Extract the [X, Y] coordinate from the center of the cell holding the provided text.  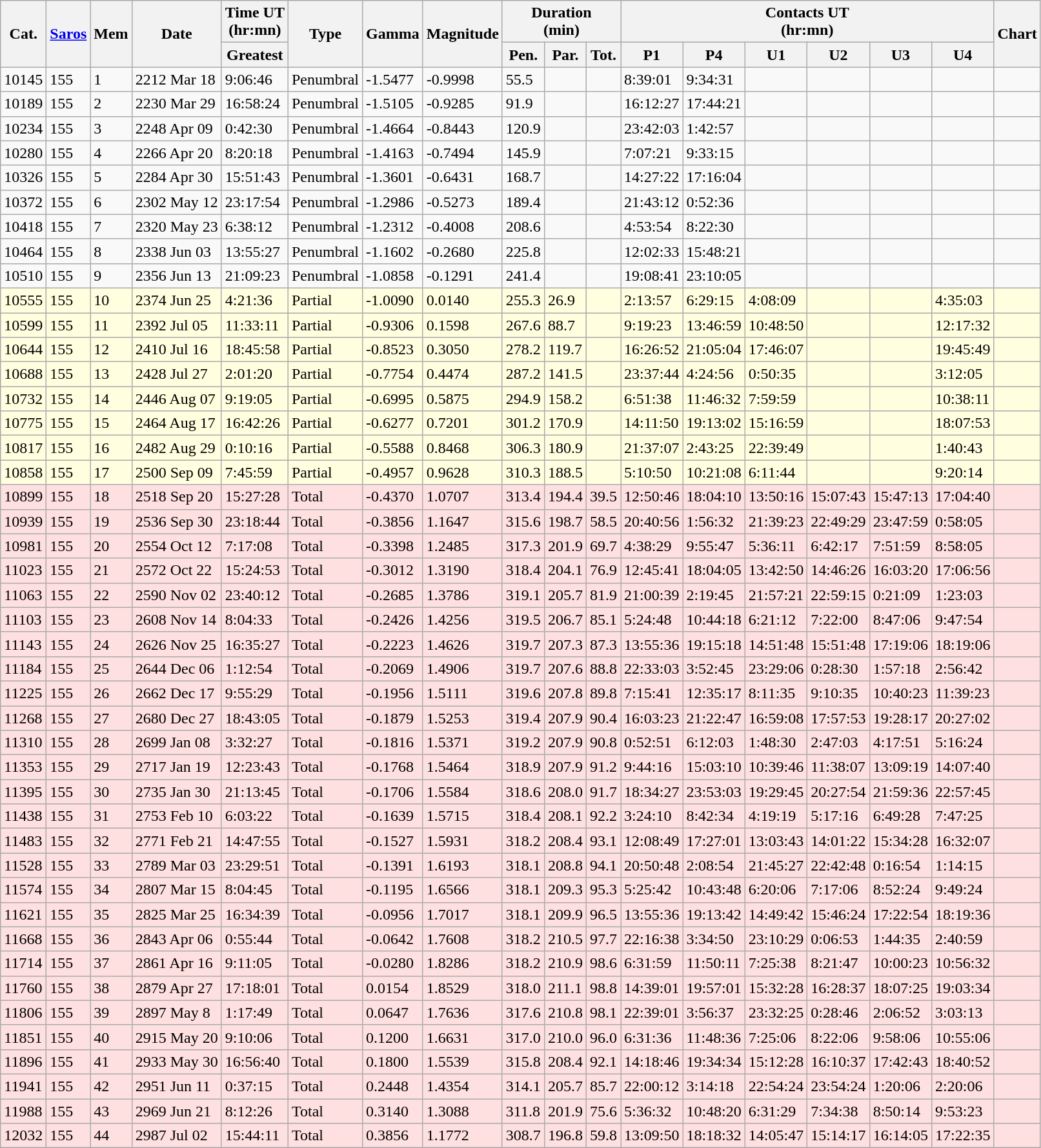
6:12:03 [714, 743]
11528 [23, 865]
317.0 [523, 1037]
11268 [23, 718]
-0.1639 [393, 816]
11:50:11 [714, 963]
311.8 [523, 1111]
11:39:23 [963, 693]
2843 Apr 06 [177, 939]
14:27:22 [652, 177]
1:42:57 [714, 128]
16:14:05 [900, 1136]
17:04:40 [963, 497]
69.7 [603, 546]
313.4 [523, 497]
18:19:06 [963, 644]
Greatest [254, 55]
4 [111, 153]
319.4 [523, 718]
-0.3012 [393, 570]
2933 May 30 [177, 1062]
2230 Mar 29 [177, 104]
18:34:27 [652, 792]
15:24:53 [254, 570]
11395 [23, 792]
1.2485 [462, 546]
210.9 [565, 963]
-0.9306 [393, 325]
8:12:26 [254, 1111]
15:44:11 [254, 1136]
10418 [23, 227]
19:08:41 [652, 276]
314.1 [523, 1086]
18:07:25 [900, 988]
-0.4957 [393, 472]
21:00:39 [652, 595]
196.8 [565, 1136]
0:28:30 [838, 669]
13:46:59 [714, 325]
17:16:04 [714, 177]
4:08:09 [776, 300]
Contacts UT(hr:mn) [807, 22]
17:42:43 [900, 1062]
15:51:48 [838, 644]
119.7 [565, 350]
6:49:28 [900, 816]
6:31:29 [776, 1111]
18:18:32 [714, 1136]
2771 Feb 21 [177, 841]
4:38:29 [652, 546]
198.7 [565, 521]
23:10:05 [714, 276]
25 [111, 669]
15:16:59 [776, 423]
319.5 [523, 619]
37 [111, 963]
225.8 [523, 251]
1:20:06 [900, 1086]
1.1647 [462, 521]
2:20:06 [963, 1086]
98.6 [603, 963]
1.5111 [462, 693]
170.9 [565, 423]
9 [111, 276]
2:13:57 [652, 300]
23:32:25 [776, 1012]
10:43:48 [714, 890]
39 [111, 1012]
6:29:15 [714, 300]
P4 [714, 55]
-0.6431 [462, 177]
Pen. [523, 55]
22:57:45 [963, 792]
-0.9998 [462, 79]
20:27:02 [963, 718]
208.6 [523, 227]
11063 [23, 595]
11353 [23, 767]
1:40:43 [963, 448]
319.2 [523, 743]
9:55:47 [714, 546]
15:48:21 [714, 251]
0.3050 [462, 350]
11023 [23, 570]
6:38:12 [254, 227]
27 [111, 718]
2428 Jul 27 [177, 374]
2:43:25 [714, 448]
158.2 [565, 399]
1.7608 [462, 939]
23:47:59 [900, 521]
9:44:16 [652, 767]
Par. [565, 55]
21:22:47 [714, 718]
209.3 [565, 890]
23:29:51 [254, 865]
P1 [652, 55]
1.6631 [462, 1037]
29 [111, 767]
0:52:51 [652, 743]
10326 [23, 177]
0:42:30 [254, 128]
-0.5588 [393, 448]
14:01:22 [838, 841]
8:04:33 [254, 619]
8:58:05 [963, 546]
7:07:21 [652, 153]
20:27:54 [838, 792]
1:56:32 [714, 521]
4:53:54 [652, 227]
2356 Jun 13 [177, 276]
1.5253 [462, 718]
11941 [23, 1086]
2861 Apr 16 [177, 963]
-0.1879 [393, 718]
18:19:36 [963, 914]
13:03:43 [776, 841]
-0.2680 [462, 251]
16:58:24 [254, 104]
40 [111, 1037]
3:14:18 [714, 1086]
2212 Mar 18 [177, 79]
207.3 [565, 644]
2:56:42 [963, 669]
16:56:40 [254, 1062]
2807 Mar 15 [177, 890]
10464 [23, 251]
-0.7754 [393, 374]
9:19:05 [254, 399]
18 [111, 497]
16:34:39 [254, 914]
2464 Aug 17 [177, 423]
18:07:53 [963, 423]
12:23:43 [254, 767]
211.1 [565, 988]
15:07:43 [838, 497]
3:32:27 [254, 743]
90.4 [603, 718]
31 [111, 816]
1.3088 [462, 1111]
2951 Jun 11 [177, 1086]
-0.1391 [393, 865]
19:45:49 [963, 350]
23:42:03 [652, 128]
-0.2223 [393, 644]
Duration(min) [561, 22]
141.5 [565, 374]
96.5 [603, 914]
21:45:27 [776, 865]
-0.3856 [393, 521]
-1.0090 [393, 300]
23:10:29 [776, 939]
32 [111, 841]
91.7 [603, 792]
8:47:06 [900, 619]
23:54:24 [838, 1086]
18:40:52 [963, 1062]
3:34:50 [714, 939]
10599 [23, 325]
0.2448 [393, 1086]
12:35:17 [714, 693]
11806 [23, 1012]
301.2 [523, 423]
318.0 [523, 988]
98.8 [603, 988]
19:03:34 [963, 988]
2897 May 8 [177, 1012]
1.8286 [462, 963]
-1.3601 [393, 177]
8:39:01 [652, 79]
0:16:54 [900, 865]
7:51:59 [900, 546]
194.4 [565, 497]
11184 [23, 669]
2392 Jul 05 [177, 325]
0.0140 [462, 300]
1.5715 [462, 816]
1.8529 [462, 988]
2446 Aug 07 [177, 399]
120.9 [523, 128]
17:22:54 [900, 914]
2374 Jun 25 [177, 300]
19:13:02 [714, 423]
13:50:16 [776, 497]
7:59:59 [776, 399]
11:46:32 [714, 399]
-1.4163 [393, 153]
10688 [23, 374]
16:42:26 [254, 423]
9:53:23 [963, 1111]
1.5464 [462, 767]
2789 Mar 03 [177, 865]
7:25:38 [776, 963]
17:44:21 [714, 104]
58.5 [603, 521]
2:01:20 [254, 374]
-0.1956 [393, 693]
2:47:03 [838, 743]
2969 Jun 21 [177, 1111]
Time UT(hr:mn) [254, 22]
43 [111, 1111]
76.9 [603, 570]
16:26:52 [652, 350]
22:16:38 [652, 939]
6:51:38 [652, 399]
Tot. [603, 55]
204.1 [565, 570]
18:43:05 [254, 718]
0.8468 [462, 448]
38 [111, 988]
14:46:26 [838, 570]
278.2 [523, 350]
17:46:07 [776, 350]
17:06:56 [963, 570]
23:53:03 [714, 792]
34 [111, 890]
7:45:59 [254, 472]
2879 Apr 27 [177, 988]
168.7 [523, 177]
21:37:07 [652, 448]
88.7 [565, 325]
96.0 [603, 1037]
14:49:42 [776, 914]
2825 Mar 25 [177, 914]
11483 [23, 841]
318.6 [523, 792]
7 [111, 227]
188.5 [565, 472]
11438 [23, 816]
145.9 [523, 153]
1.0707 [462, 497]
180.9 [565, 448]
10817 [23, 448]
13:55:27 [254, 251]
87.3 [603, 644]
1.4354 [462, 1086]
-1.0858 [393, 276]
-0.5273 [462, 202]
2590 Nov 02 [177, 595]
1:48:30 [776, 743]
11:38:07 [838, 767]
5:24:48 [652, 619]
1.4626 [462, 644]
1:12:54 [254, 669]
17:57:53 [838, 718]
44 [111, 1136]
2410 Jul 16 [177, 350]
6:11:44 [776, 472]
210.8 [565, 1012]
7:22:00 [838, 619]
10:21:08 [714, 472]
2626 Nov 25 [177, 644]
16:12:27 [652, 104]
14:07:40 [963, 767]
10899 [23, 497]
12:45:41 [652, 570]
15:46:24 [838, 914]
5:36:11 [776, 546]
4:35:03 [963, 300]
22:42:48 [838, 865]
Saros [68, 34]
0.0647 [393, 1012]
-1.2986 [393, 202]
22:33:03 [652, 669]
1.6193 [462, 865]
-0.8443 [462, 128]
Date [177, 34]
4:24:56 [714, 374]
-0.2069 [393, 669]
15:51:43 [254, 177]
21:43:12 [652, 202]
2:06:52 [900, 1012]
10:48:20 [714, 1111]
6 [111, 202]
-0.1527 [393, 841]
Mem [111, 34]
11143 [23, 644]
206.7 [565, 619]
0.3856 [393, 1136]
9:11:05 [254, 963]
11760 [23, 988]
85.7 [603, 1086]
310.3 [523, 472]
210.0 [565, 1037]
-0.0642 [393, 939]
3:12:05 [963, 374]
1.7017 [462, 914]
3:52:45 [714, 669]
16:28:37 [838, 988]
16:10:37 [838, 1062]
317.3 [523, 546]
22:00:12 [652, 1086]
17:18:01 [254, 988]
21:09:23 [254, 276]
241.4 [523, 276]
21:39:23 [776, 521]
3:56:37 [714, 1012]
10644 [23, 350]
12:02:33 [652, 251]
10189 [23, 104]
210.5 [565, 939]
294.9 [523, 399]
0:37:15 [254, 1086]
22:39:49 [776, 448]
14:39:01 [652, 988]
-0.9285 [462, 104]
208.0 [565, 792]
11896 [23, 1062]
5:36:32 [652, 1111]
16:32:07 [963, 841]
11310 [23, 743]
12:08:49 [652, 841]
21:59:36 [900, 792]
23 [111, 619]
0.4474 [462, 374]
10:40:23 [900, 693]
15:12:28 [776, 1062]
2 [111, 104]
287.2 [523, 374]
39.5 [603, 497]
59.8 [603, 1136]
2482 Aug 29 [177, 448]
10 [111, 300]
23:18:44 [254, 521]
10:39:46 [776, 767]
10:48:50 [776, 325]
55.5 [523, 79]
1:17:49 [254, 1012]
92.1 [603, 1062]
1.3190 [462, 570]
2572 Oct 22 [177, 570]
Magnitude [462, 34]
19:28:17 [900, 718]
9:10:35 [838, 693]
1:23:03 [963, 595]
-0.1291 [462, 276]
19:34:34 [714, 1062]
15:14:17 [838, 1136]
17:27:01 [714, 841]
-0.6277 [393, 423]
12:17:32 [963, 325]
10:38:11 [963, 399]
3:03:13 [963, 1012]
1.3786 [462, 595]
15:03:10 [714, 767]
-0.3398 [393, 546]
-1.5477 [393, 79]
15:27:28 [254, 497]
1:14:15 [963, 865]
-0.6995 [393, 399]
15:47:13 [900, 497]
14:05:47 [776, 1136]
19:15:18 [714, 644]
98.1 [603, 1012]
-0.1706 [393, 792]
-0.7494 [462, 153]
9:06:46 [254, 79]
208.1 [565, 816]
-0.2685 [393, 595]
11621 [23, 914]
6:31:36 [652, 1037]
267.6 [523, 325]
91.9 [523, 104]
42 [111, 1086]
23:29:06 [776, 669]
10372 [23, 202]
7:34:38 [838, 1111]
1.5931 [462, 841]
9:55:29 [254, 693]
22:39:01 [652, 1012]
-1.2312 [393, 227]
2:19:45 [714, 595]
3 [111, 128]
22:54:24 [776, 1086]
Chart [1017, 34]
23:40:12 [254, 595]
-0.4370 [393, 497]
-0.0956 [393, 914]
95.3 [603, 890]
208.8 [565, 865]
21:13:45 [254, 792]
12:50:46 [652, 497]
28 [111, 743]
306.3 [523, 448]
11103 [23, 619]
13 [111, 374]
9:47:54 [963, 619]
319.6 [523, 693]
4:19:19 [776, 816]
1.5371 [462, 743]
2518 Sep 20 [177, 497]
18:45:58 [254, 350]
2248 Apr 09 [177, 128]
Cat. [23, 34]
U3 [900, 55]
2284 Apr 30 [177, 177]
13:09:19 [900, 767]
14:11:50 [652, 423]
8:22:06 [838, 1037]
2338 Jun 03 [177, 251]
30 [111, 792]
5:10:50 [652, 472]
U2 [838, 55]
26.9 [565, 300]
89.8 [603, 693]
315.6 [523, 521]
10939 [23, 521]
4:21:36 [254, 300]
88.8 [603, 669]
308.7 [523, 1136]
1 [111, 79]
0.1598 [462, 325]
97.7 [603, 939]
13:09:50 [652, 1136]
8:20:18 [254, 153]
318.9 [523, 767]
U1 [776, 55]
14:47:55 [254, 841]
2717 Jan 19 [177, 767]
-1.5105 [393, 104]
0.9628 [462, 472]
11225 [23, 693]
22:59:15 [838, 595]
17 [111, 472]
91.2 [603, 767]
315.8 [523, 1062]
8:42:34 [714, 816]
22 [111, 595]
15:32:28 [776, 988]
0:28:46 [838, 1012]
11:33:11 [254, 325]
-0.4008 [462, 227]
8:50:14 [900, 1111]
14:51:48 [776, 644]
-1.4664 [393, 128]
Type [325, 34]
2:08:54 [714, 865]
-0.1195 [393, 890]
8:21:47 [838, 963]
5:25:42 [652, 890]
0:55:44 [254, 939]
7:17:08 [254, 546]
7:15:41 [652, 693]
4:17:51 [900, 743]
14 [111, 399]
1.5584 [462, 792]
8:52:24 [900, 890]
2662 Dec 17 [177, 693]
12032 [23, 1136]
21:05:04 [714, 350]
0.1800 [393, 1062]
85.1 [603, 619]
11668 [23, 939]
6:21:12 [776, 619]
6:03:22 [254, 816]
16:59:08 [776, 718]
5:17:16 [838, 816]
0.5875 [462, 399]
2699 Jan 08 [177, 743]
35 [111, 914]
15 [111, 423]
9:58:06 [900, 1037]
10555 [23, 300]
8:04:45 [254, 890]
10510 [23, 276]
11 [111, 325]
209.9 [565, 914]
9:34:31 [714, 79]
9:33:15 [714, 153]
14:18:46 [652, 1062]
12 [111, 350]
11851 [23, 1037]
7:47:25 [963, 816]
6:42:17 [838, 546]
10:55:06 [963, 1037]
16:03:20 [900, 570]
-0.1768 [393, 767]
3:24:10 [652, 816]
1.7636 [462, 1012]
0:06:53 [838, 939]
21 [111, 570]
9:49:24 [963, 890]
1.1772 [462, 1136]
207.6 [565, 669]
24 [111, 644]
94.1 [603, 865]
1.4906 [462, 669]
319.1 [523, 595]
-1.1602 [393, 251]
9:19:23 [652, 325]
19 [111, 521]
1:44:35 [900, 939]
-0.8523 [393, 350]
16 [111, 448]
17:22:35 [963, 1136]
0.1200 [393, 1037]
36 [111, 939]
Gamma [393, 34]
2915 May 20 [177, 1037]
93.1 [603, 841]
92.2 [603, 816]
U4 [963, 55]
11:48:36 [714, 1037]
20:50:48 [652, 865]
15:34:28 [900, 841]
0.3140 [393, 1111]
10732 [23, 399]
19:57:01 [714, 988]
0:10:16 [254, 448]
22:49:29 [838, 521]
0:58:05 [963, 521]
2753 Feb 10 [177, 816]
2987 Jul 02 [177, 1136]
33 [111, 865]
6:31:59 [652, 963]
2554 Oct 12 [177, 546]
10280 [23, 153]
5:16:24 [963, 743]
19:29:45 [776, 792]
41 [111, 1062]
2536 Sep 30 [177, 521]
9:10:06 [254, 1037]
10:00:23 [900, 963]
2608 Nov 14 [177, 619]
10858 [23, 472]
2680 Dec 27 [177, 718]
0.7201 [462, 423]
317.6 [523, 1012]
0:21:09 [900, 595]
21:57:21 [776, 595]
26 [111, 693]
10234 [23, 128]
0.0154 [393, 988]
7:25:06 [776, 1037]
255.3 [523, 300]
17:19:06 [900, 644]
8:22:30 [714, 227]
10981 [23, 546]
5 [111, 177]
6:20:06 [776, 890]
2644 Dec 06 [177, 669]
9:20:14 [963, 472]
20 [111, 546]
11574 [23, 890]
75.6 [603, 1111]
19:13:42 [714, 914]
1.4256 [462, 619]
18:04:10 [714, 497]
207.8 [565, 693]
2266 Apr 20 [177, 153]
2735 Jan 30 [177, 792]
23:17:54 [254, 202]
8 [111, 251]
10775 [23, 423]
13:42:50 [776, 570]
10:56:32 [963, 963]
81.9 [603, 595]
0:52:36 [714, 202]
90.8 [603, 743]
23:37:44 [652, 374]
11988 [23, 1111]
1:57:18 [900, 669]
20:40:56 [652, 521]
189.4 [523, 202]
1.5539 [462, 1062]
7:17:06 [838, 890]
10:44:18 [714, 619]
2:40:59 [963, 939]
18:04:05 [714, 570]
16:03:23 [652, 718]
-0.0280 [393, 963]
16:35:27 [254, 644]
8:11:35 [776, 693]
2500 Sep 09 [177, 472]
1.6566 [462, 890]
11714 [23, 963]
0:50:35 [776, 374]
-0.1816 [393, 743]
2302 May 12 [177, 202]
2320 May 23 [177, 227]
-0.2426 [393, 619]
10145 [23, 79]
